Locate the cell with the specified text and output its (x, y) center coordinate. 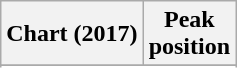
Chart (2017) (72, 34)
Peakposition (189, 34)
